Return (x, y) of the center of cell containing provided text 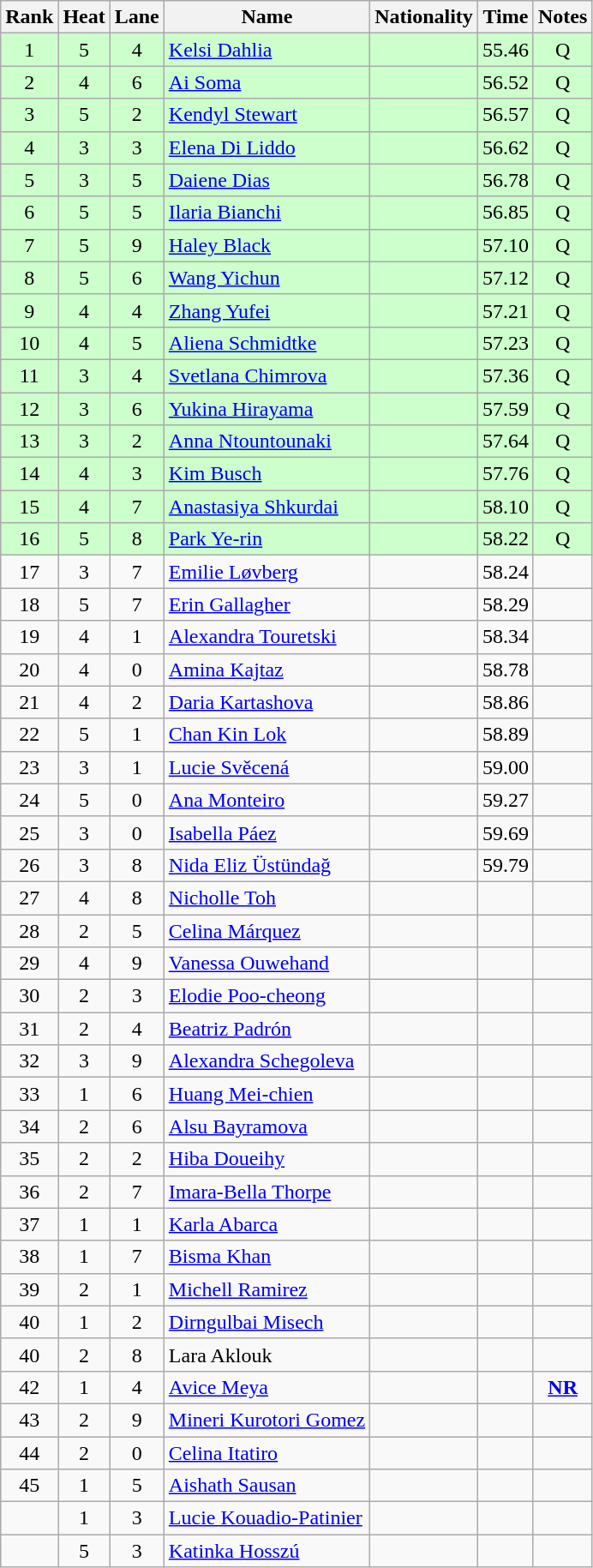
29 (29, 964)
56.52 (506, 82)
Nicholle Toh (267, 898)
59.00 (506, 767)
56.85 (506, 213)
Emilie Løvberg (267, 572)
Rank (29, 17)
59.27 (506, 800)
Aishath Sausan (267, 1486)
Heat (84, 17)
17 (29, 572)
Ai Soma (267, 82)
31 (29, 1029)
58.10 (506, 507)
21 (29, 702)
Chan Kin Lok (267, 735)
12 (29, 409)
44 (29, 1453)
Haley Black (267, 245)
Celina Itatiro (267, 1453)
13 (29, 442)
Hiba Doueihy (267, 1159)
Elodie Poo-cheong (267, 996)
39 (29, 1289)
18 (29, 604)
Celina Márquez (267, 930)
35 (29, 1159)
24 (29, 800)
23 (29, 767)
58.29 (506, 604)
Anna Ntountounaki (267, 442)
Vanessa Ouwehand (267, 964)
Kendyl Stewart (267, 115)
43 (29, 1420)
27 (29, 898)
19 (29, 637)
32 (29, 1061)
58.22 (506, 539)
37 (29, 1224)
38 (29, 1257)
10 (29, 343)
56.78 (506, 180)
Dirngulbai Misech (267, 1322)
57.76 (506, 474)
Aliena Schmidtke (267, 343)
11 (29, 375)
Alexandra Schegoleva (267, 1061)
Alsu Bayramova (267, 1126)
Name (267, 17)
14 (29, 474)
57.12 (506, 278)
15 (29, 507)
59.69 (506, 832)
Michell Ramirez (267, 1289)
22 (29, 735)
34 (29, 1126)
Mineri Kurotori Gomez (267, 1420)
57.64 (506, 442)
26 (29, 865)
58.89 (506, 735)
Time (506, 17)
Nida Eliz Üstündağ (267, 865)
Elena Di Liddo (267, 147)
Lucie Kouadio-Patinier (267, 1518)
Wang Yichun (267, 278)
Lane (137, 17)
Imara-Bella Thorpe (267, 1192)
55.46 (506, 50)
Lara Aklouk (267, 1355)
56.62 (506, 147)
20 (29, 670)
59.79 (506, 865)
57.21 (506, 310)
56.57 (506, 115)
36 (29, 1192)
42 (29, 1387)
Nationality (424, 17)
Amina Kajtaz (267, 670)
Yukina Hirayama (267, 409)
57.36 (506, 375)
Huang Mei-chien (267, 1094)
Notes (562, 17)
28 (29, 930)
Karla Abarca (267, 1224)
16 (29, 539)
Beatriz Padrón (267, 1029)
30 (29, 996)
Anastasiya Shkurdai (267, 507)
57.10 (506, 245)
Katinka Hosszú (267, 1551)
57.59 (506, 409)
Bisma Khan (267, 1257)
Ilaria Bianchi (267, 213)
Zhang Yufei (267, 310)
58.24 (506, 572)
57.23 (506, 343)
Avice Meya (267, 1387)
Isabella Páez (267, 832)
Alexandra Touretski (267, 637)
58.86 (506, 702)
Svetlana Chimrova (267, 375)
Daria Kartashova (267, 702)
Erin Gallagher (267, 604)
Kelsi Dahlia (267, 50)
NR (562, 1387)
58.34 (506, 637)
Daiene Dias (267, 180)
33 (29, 1094)
25 (29, 832)
45 (29, 1486)
58.78 (506, 670)
Lucie Svěcená (267, 767)
Kim Busch (267, 474)
Park Ye-rin (267, 539)
Ana Monteiro (267, 800)
